For the text-containing cell, return its midpoint in [x, y] coordinate format. 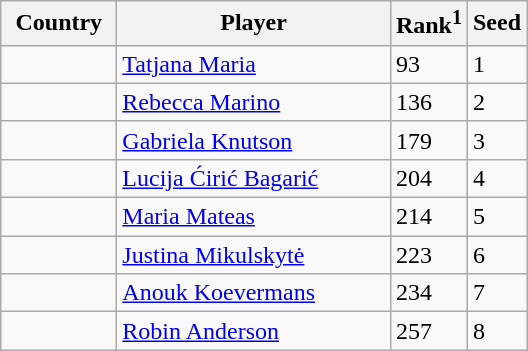
Gabriela Knutson [254, 140]
Maria Mateas [254, 217]
7 [496, 293]
2 [496, 102]
223 [428, 255]
5 [496, 217]
6 [496, 255]
Tatjana Maria [254, 64]
Player [254, 24]
204 [428, 178]
Justina Mikulskytė [254, 255]
8 [496, 331]
4 [496, 178]
136 [428, 102]
Robin Anderson [254, 331]
Country [59, 24]
257 [428, 331]
179 [428, 140]
234 [428, 293]
Lucija Ćirić Bagarić [254, 178]
1 [496, 64]
Seed [496, 24]
214 [428, 217]
Anouk Koevermans [254, 293]
Rank1 [428, 24]
Rebecca Marino [254, 102]
3 [496, 140]
93 [428, 64]
